Detect which cell encompasses the target text, then output its [x, y] center coordinate. 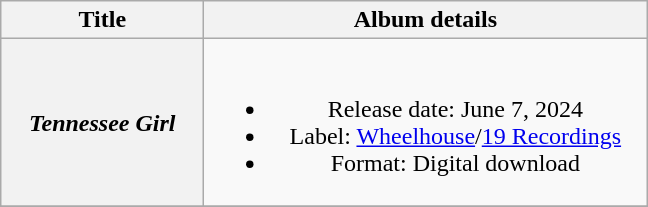
Album details [426, 20]
Title [102, 20]
Release date: June 7, 2024Label: Wheelhouse/19 RecordingsFormat: Digital download [426, 122]
Tennessee Girl [102, 122]
